From the cell containing the given text, extract its center point as (x, y) coordinate. 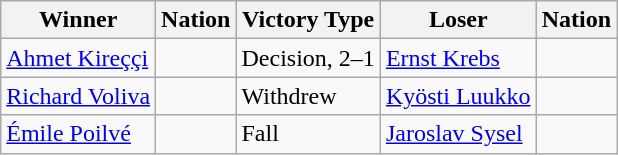
Ernst Krebs (458, 58)
Decision, 2–1 (308, 58)
Victory Type (308, 20)
Émile Poilvé (78, 134)
Winner (78, 20)
Loser (458, 20)
Fall (308, 134)
Richard Voliva (78, 96)
Jaroslav Sysel (458, 134)
Kyösti Luukko (458, 96)
Withdrew (308, 96)
Ahmet Kireççi (78, 58)
